Provide the [x, y] coordinate of the cell's center where the given text is located.  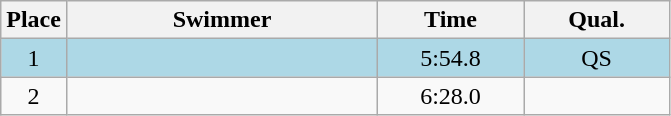
Qual. [597, 20]
QS [597, 58]
Swimmer [222, 20]
1 [34, 58]
Time [451, 20]
5:54.8 [451, 58]
Place [34, 20]
2 [34, 96]
6:28.0 [451, 96]
